Return the (X, Y) coordinate for the center point of the cell that contains the specified text.  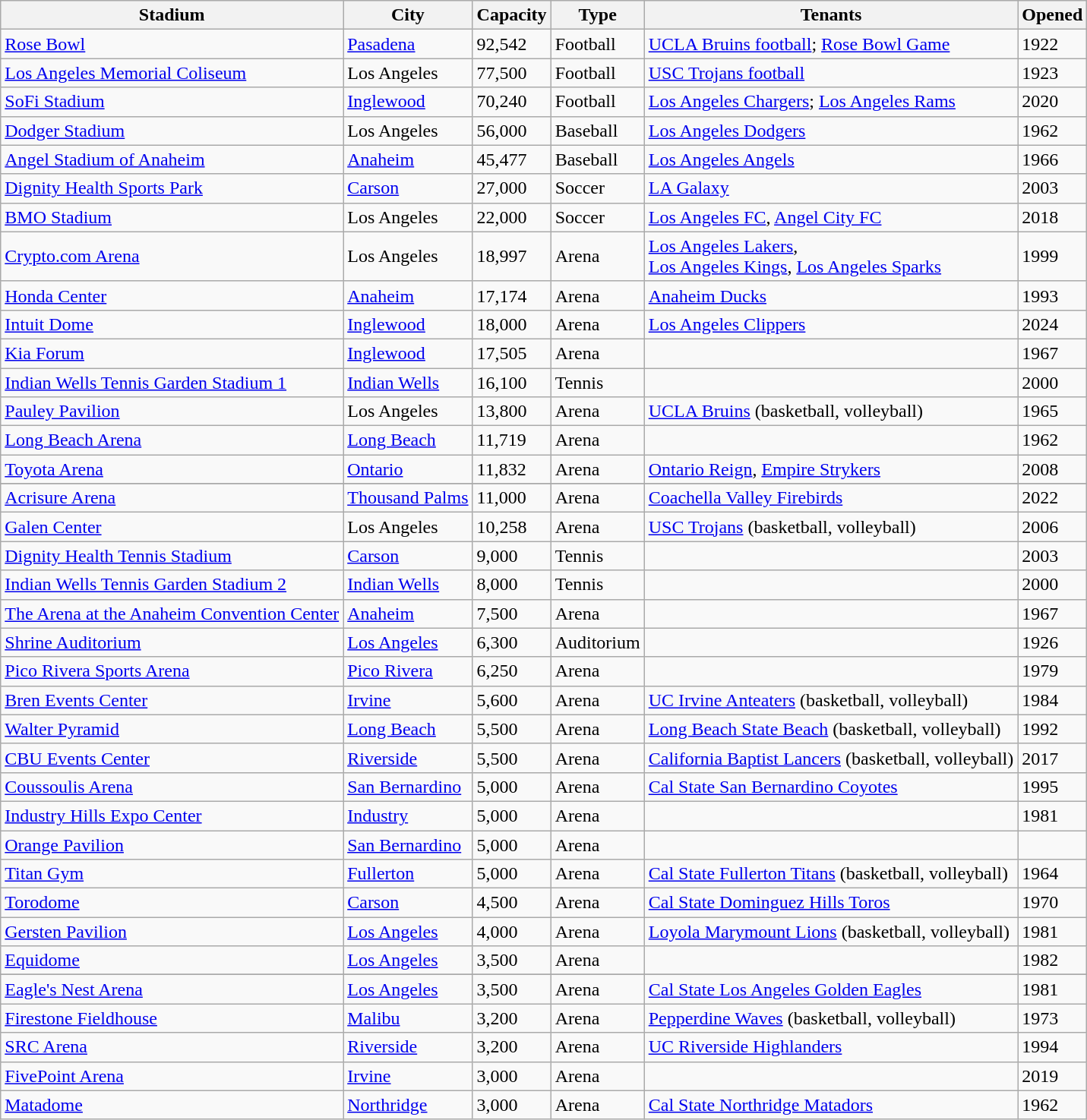
Auditorium (597, 642)
1970 (1053, 903)
UCLA Bruins (basketball, volleyball) (831, 412)
Capacity (512, 15)
Los Angeles Dodgers (831, 131)
UC Irvine Anteaters (basketball, volleyball) (831, 700)
The Arena at the Anaheim Convention Center (172, 614)
Intuit Dome (172, 324)
Honda Center (172, 295)
Angel Stadium of Anaheim (172, 159)
Coussoulis Arena (172, 787)
Los Angeles Memorial Coliseum (172, 73)
Industry (408, 816)
10,258 (512, 527)
17,174 (512, 295)
CBU Events Center (172, 758)
2022 (1053, 498)
4,500 (512, 903)
Torodome (172, 903)
2020 (1053, 102)
Bren Events Center (172, 700)
Crypto.com Arena (172, 257)
92,542 (512, 44)
SRC Arena (172, 1047)
1984 (1053, 700)
USC Trojans football (831, 73)
Shrine Auditorium (172, 642)
70,240 (512, 102)
Stadium (172, 15)
27,000 (512, 188)
Kia Forum (172, 353)
Ontario (408, 469)
Dignity Health Tennis Stadium (172, 556)
UC Riverside Highlanders (831, 1047)
1964 (1053, 874)
Toyota Arena (172, 469)
FivePoint Arena (172, 1076)
1979 (1053, 671)
2017 (1053, 758)
Cal State Dominguez Hills Toros (831, 903)
LA Galaxy (831, 188)
5,600 (512, 700)
2019 (1053, 1076)
4,000 (512, 932)
USC Trojans (basketball, volleyball) (831, 527)
1992 (1053, 729)
Rose Bowl (172, 44)
11,832 (512, 469)
1923 (1053, 73)
1966 (1053, 159)
Cal State San Bernardino Coyotes (831, 787)
Equidome (172, 961)
Thousand Palms (408, 498)
UCLA Bruins football; Rose Bowl Game (831, 44)
Firestone Fieldhouse (172, 1018)
Opened (1053, 15)
Pauley Pavilion (172, 412)
BMO Stadium (172, 217)
Ontario Reign, Empire Strykers (831, 469)
Orange Pavilion (172, 845)
13,800 (512, 412)
8,000 (512, 585)
9,000 (512, 556)
11,719 (512, 440)
1994 (1053, 1047)
7,500 (512, 614)
Walter Pyramid (172, 729)
Loyola Marymount Lions (basketball, volleyball) (831, 932)
17,505 (512, 353)
Titan Gym (172, 874)
2006 (1053, 527)
Acrisure Arena (172, 498)
Pico Rivera Sports Arena (172, 671)
6,250 (512, 671)
1922 (1053, 44)
Industry Hills Expo Center (172, 816)
Long Beach State Beach (basketball, volleyball) (831, 729)
16,100 (512, 382)
2018 (1053, 217)
6,300 (512, 642)
Long Beach Arena (172, 440)
City (408, 15)
Los Angeles Clippers (831, 324)
Indian Wells Tennis Garden Stadium 2 (172, 585)
2008 (1053, 469)
Los Angeles Lakers, Los Angeles Kings, Los Angeles Sparks (831, 257)
1926 (1053, 642)
Cal State Northridge Matadors (831, 1105)
SoFi Stadium (172, 102)
Matadome (172, 1105)
Los Angeles Angels (831, 159)
56,000 (512, 131)
Dodger Stadium (172, 131)
California Baptist Lancers (basketball, volleyball) (831, 758)
Gersten Pavilion (172, 932)
Los Angeles FC, Angel City FC (831, 217)
Cal State Los Angeles Golden Eagles (831, 989)
18,997 (512, 257)
Indian Wells Tennis Garden Stadium 1 (172, 382)
Type (597, 15)
1965 (1053, 412)
11,000 (512, 498)
Los Angeles Chargers; Los Angeles Rams (831, 102)
45,477 (512, 159)
18,000 (512, 324)
1982 (1053, 961)
22,000 (512, 217)
Northridge (408, 1105)
Pepperdine Waves (basketball, volleyball) (831, 1018)
Coachella Valley Firebirds (831, 498)
1993 (1053, 295)
Malibu (408, 1018)
2024 (1053, 324)
Eagle's Nest Arena (172, 989)
Pasadena (408, 44)
1973 (1053, 1018)
Cal State Fullerton Titans (basketball, volleyball) (831, 874)
Galen Center (172, 527)
1995 (1053, 787)
Pico Rivera (408, 671)
Dignity Health Sports Park (172, 188)
Anaheim Ducks (831, 295)
77,500 (512, 73)
Fullerton (408, 874)
1999 (1053, 257)
Tenants (831, 15)
